Locate the cell with the specified text and output its (x, y) center coordinate. 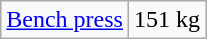
Bench press (65, 20)
151 kg (166, 20)
